From the cell containing the given text, extract its center point as [X, Y] coordinate. 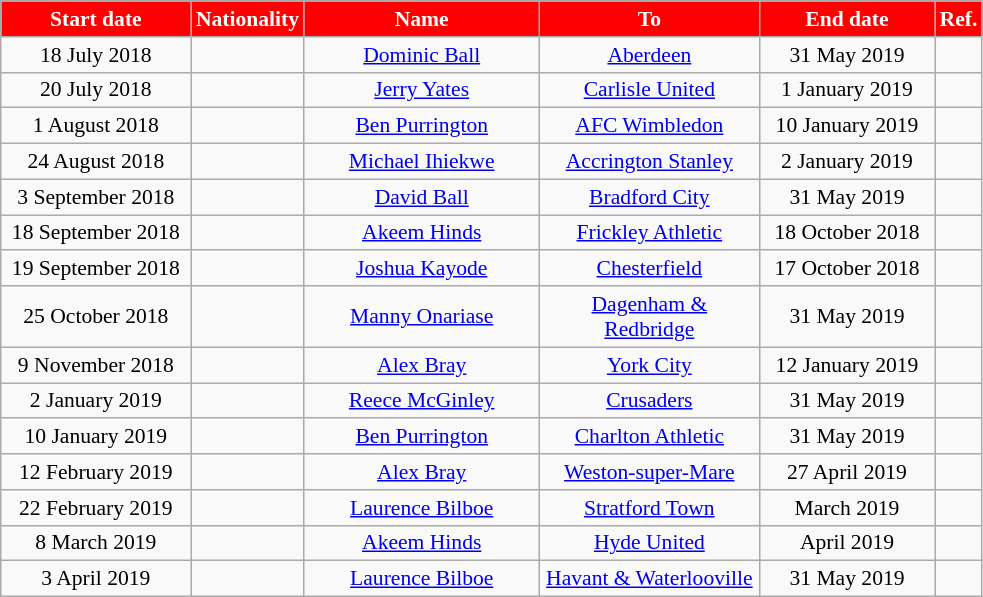
18 October 2018 [846, 233]
Dagenham & Redbridge [649, 316]
24 August 2018 [96, 162]
End date [846, 19]
Havant & Waterlooville [649, 579]
22 February 2019 [96, 508]
Frickley Athletic [649, 233]
Nationality [248, 19]
Chesterfield [649, 269]
Ref. [959, 19]
25 October 2018 [96, 316]
Michael Ihiekwe [422, 162]
18 September 2018 [96, 233]
1 August 2018 [96, 126]
Charlton Athletic [649, 437]
Name [422, 19]
Crusaders [649, 401]
3 April 2019 [96, 579]
8 March 2019 [96, 543]
April 2019 [846, 543]
Hyde United [649, 543]
Manny Onariase [422, 316]
AFC Wimbledon [649, 126]
20 July 2018 [96, 90]
Reece McGinley [422, 401]
12 February 2019 [96, 472]
Stratford Town [649, 508]
12 January 2019 [846, 365]
David Ball [422, 197]
18 July 2018 [96, 55]
Accrington Stanley [649, 162]
To [649, 19]
Jerry Yates [422, 90]
Start date [96, 19]
9 November 2018 [96, 365]
17 October 2018 [846, 269]
Bradford City [649, 197]
Weston-super-Mare [649, 472]
Aberdeen [649, 55]
Carlisle United [649, 90]
3 September 2018 [96, 197]
Joshua Kayode [422, 269]
March 2019 [846, 508]
27 April 2019 [846, 472]
1 January 2019 [846, 90]
Dominic Ball [422, 55]
York City [649, 365]
19 September 2018 [96, 269]
